Extract the (x, y) coordinate from the center of the cell holding the provided text.  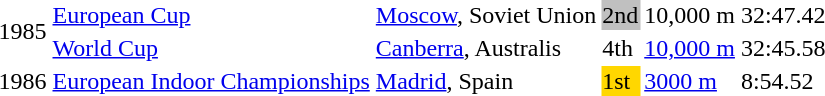
1st (620, 81)
World Cup (211, 48)
4th (620, 48)
Madrid, Spain (486, 81)
2nd (620, 15)
European Cup (211, 15)
Canberra, Australis (486, 48)
European Indoor Championships (211, 81)
Moscow, Soviet Union (486, 15)
3000 m (690, 81)
